Return (X, Y) of the center of cell containing provided text 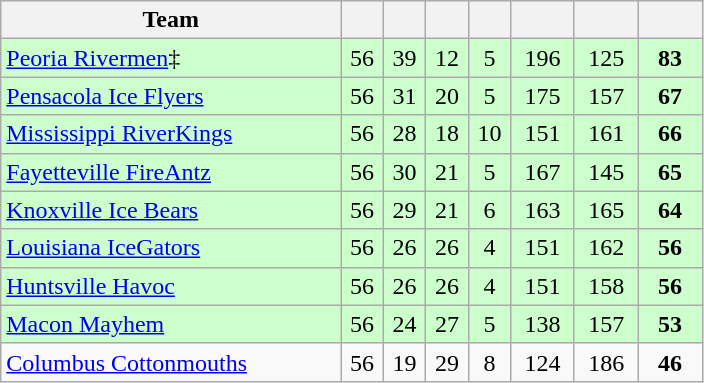
66 (670, 134)
186 (606, 362)
67 (670, 96)
30 (404, 172)
65 (670, 172)
Pensacola Ice Flyers (171, 96)
162 (606, 248)
10 (489, 134)
64 (670, 210)
6 (489, 210)
39 (404, 58)
12 (447, 58)
27 (447, 324)
161 (606, 134)
196 (543, 58)
167 (543, 172)
Peoria Rivermen‡ (171, 58)
Fayetteville FireAntz (171, 172)
53 (670, 324)
163 (543, 210)
Mississippi RiverKings (171, 134)
28 (404, 134)
175 (543, 96)
83 (670, 58)
158 (606, 286)
Team (171, 20)
124 (543, 362)
20 (447, 96)
31 (404, 96)
46 (670, 362)
18 (447, 134)
Macon Mayhem (171, 324)
145 (606, 172)
125 (606, 58)
Knoxville Ice Bears (171, 210)
165 (606, 210)
138 (543, 324)
24 (404, 324)
Louisiana IceGators (171, 248)
19 (404, 362)
8 (489, 362)
Huntsville Havoc (171, 286)
Columbus Cottonmouths (171, 362)
